Find where the given text appears and provide that cell's center as [X, Y] coordinate. 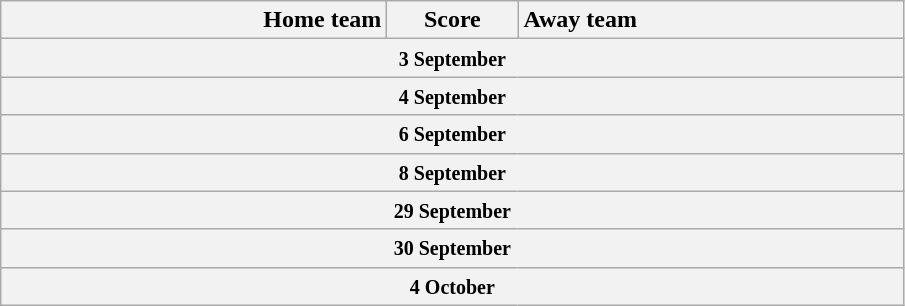
29 September [452, 210]
6 September [452, 134]
8 September [452, 172]
4 September [452, 96]
30 September [452, 248]
4 October [452, 286]
Home team [194, 20]
Score [452, 20]
3 September [452, 58]
Away team [711, 20]
